Scan for the cell matching the given text and deliver its (x, y) coordinate at center. 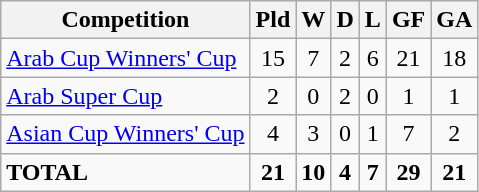
Asian Cup Winners' Cup (126, 134)
W (314, 20)
10 (314, 172)
GA (454, 20)
Competition (126, 20)
6 (372, 58)
Arab Super Cup (126, 96)
Pld (273, 20)
D (345, 20)
18 (454, 58)
Arab Cup Winners' Cup (126, 58)
GF (408, 20)
L (372, 20)
29 (408, 172)
TOTAL (126, 172)
3 (314, 134)
15 (273, 58)
